Capture the cell that displays the provided text and extract its (x, y) central coordinate. 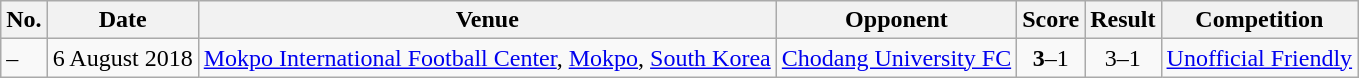
6 August 2018 (122, 58)
Opponent (896, 20)
No. (24, 20)
Result (1123, 20)
Mokpo International Football Center, Mokpo, South Korea (487, 58)
Venue (487, 20)
Date (122, 20)
– (24, 58)
Score (1051, 20)
Competition (1260, 20)
Chodang University FC (896, 58)
Unofficial Friendly (1260, 58)
